Scan for the cell matching the given text and deliver its [X, Y] coordinate at center. 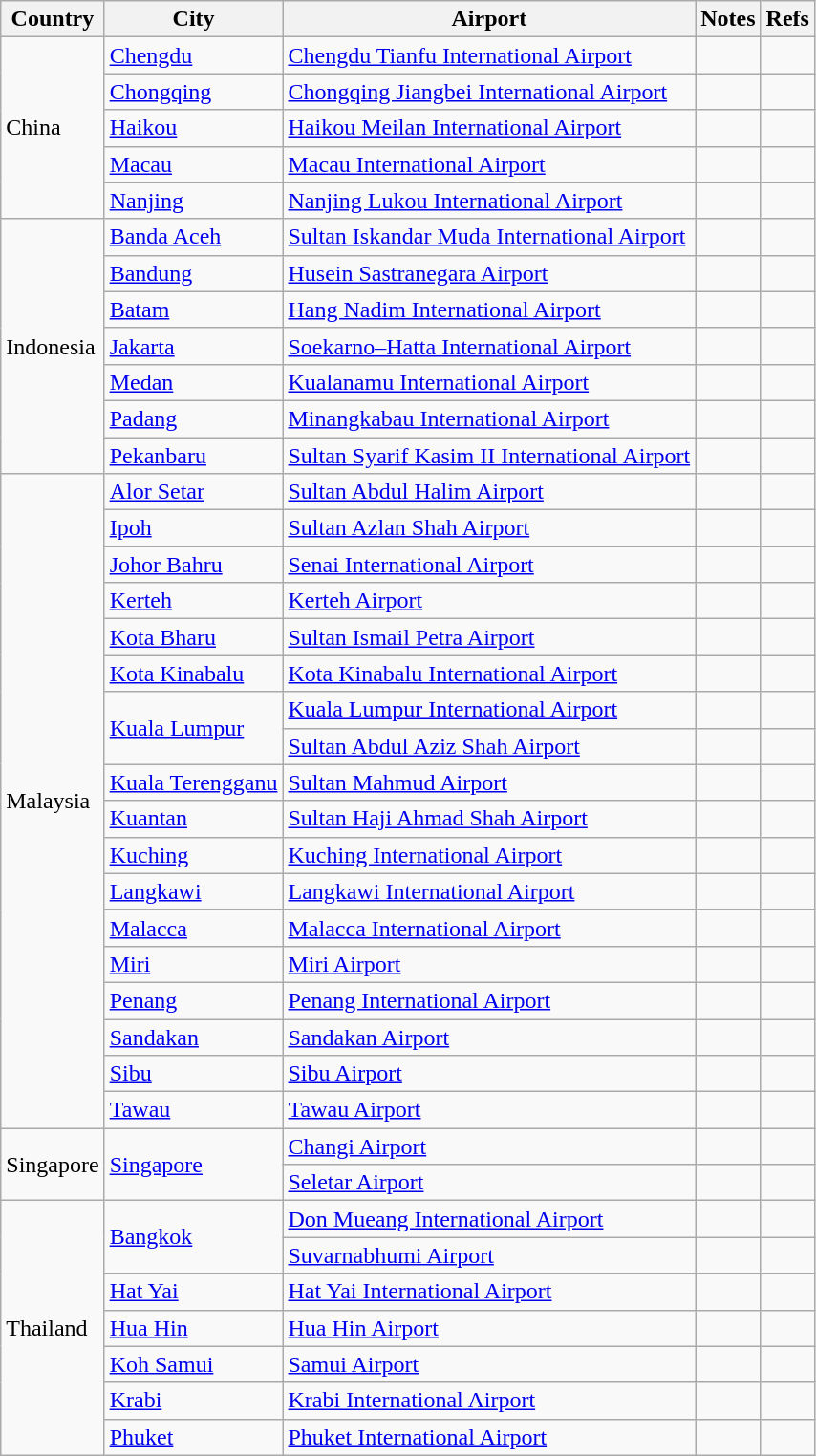
Padang [193, 418]
Notes [728, 19]
Phuket International Airport [489, 1437]
Hat Yai International Airport [489, 1292]
Sultan Azlan Shah Airport [489, 528]
Haikou Meilan International Airport [489, 128]
Macau [193, 164]
Chongqing [193, 92]
Changi Airport [489, 1146]
Ipoh [193, 528]
Pekanbaru [193, 456]
Miri Airport [489, 964]
Krabi [193, 1401]
Sandakan [193, 1037]
Suvarnabhumi Airport [489, 1255]
Kuala Terengganu [193, 782]
China [53, 128]
Jakarta [193, 346]
Kuantan [193, 819]
Haikou [193, 128]
Nanjing Lukou International Airport [489, 201]
Sultan Iskandar Muda International Airport [489, 237]
Kerteh [193, 601]
Kota Kinabalu [193, 674]
Tawau Airport [489, 1110]
Sandakan Airport [489, 1037]
Soekarno–Hatta International Airport [489, 346]
Kota Kinabalu International Airport [489, 674]
Sibu [193, 1074]
Hang Nadim International Airport [489, 310]
Minangkabau International Airport [489, 418]
City [193, 19]
Sultan Syarif Kasim II International Airport [489, 456]
Samui Airport [489, 1364]
Thailand [53, 1328]
Medan [193, 382]
Indonesia [53, 346]
Penang [193, 1000]
Johor Bahru [193, 565]
Sultan Mahmud Airport [489, 782]
Kuching [193, 855]
Senai International Airport [489, 565]
Penang International Airport [489, 1000]
Sibu Airport [489, 1074]
Langkawi [193, 891]
Sultan Abdul Aziz Shah Airport [489, 746]
Malacca International Airport [489, 928]
Don Mueang International Airport [489, 1219]
Chengdu Tianfu International Airport [489, 55]
Koh Samui [193, 1364]
Alor Setar [193, 492]
Batam [193, 310]
Kualanamu International Airport [489, 382]
Kerteh Airport [489, 601]
Country [53, 19]
Banda Aceh [193, 237]
Nanjing [193, 201]
Bandung [193, 273]
Kuching International Airport [489, 855]
Kuala Lumpur International Airport [489, 710]
Sultan Abdul Halim Airport [489, 492]
Chengdu [193, 55]
Malaysia [53, 801]
Miri [193, 964]
Refs [787, 19]
Malacca [193, 928]
Husein Sastranegara Airport [489, 273]
Hua Hin Airport [489, 1328]
Sultan Haji Ahmad Shah Airport [489, 819]
Hat Yai [193, 1292]
Sultan Ismail Petra Airport [489, 637]
Kota Bharu [193, 637]
Phuket [193, 1437]
Airport [489, 19]
Hua Hin [193, 1328]
Macau International Airport [489, 164]
Kuala Lumpur [193, 728]
Bangkok [193, 1237]
Seletar Airport [489, 1183]
Tawau [193, 1110]
Krabi International Airport [489, 1401]
Langkawi International Airport [489, 891]
Chongqing Jiangbei International Airport [489, 92]
